Scan for the cell matching the given text and deliver its [x, y] coordinate at center. 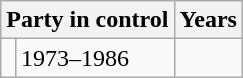
1973–1986 [94, 58]
Party in control [88, 20]
Years [208, 20]
